Capture the cell that displays the provided text and extract its [x, y] central coordinate. 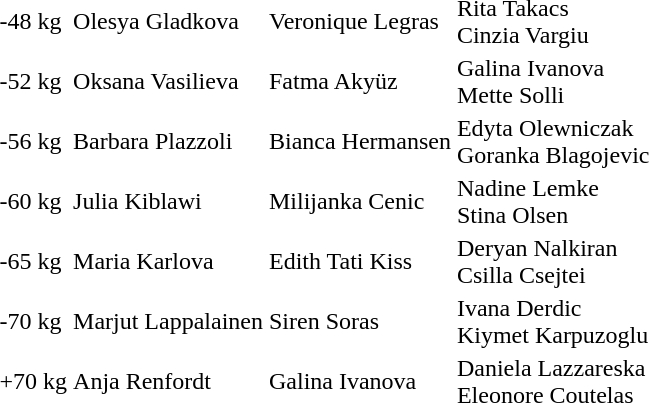
Siren Soras [360, 322]
Edith Tati Kiss [360, 262]
Barbara Plazzoli [168, 142]
Marjut Lappalainen [168, 322]
Oksana Vasilieva [168, 82]
Maria Karlova [168, 262]
Bianca Hermansen [360, 142]
Fatma Akyüz [360, 82]
Julia Kiblawi [168, 202]
Milijanka Cenic [360, 202]
